Determine the (x, y) coordinate at the center of the cell enclosing the given text.  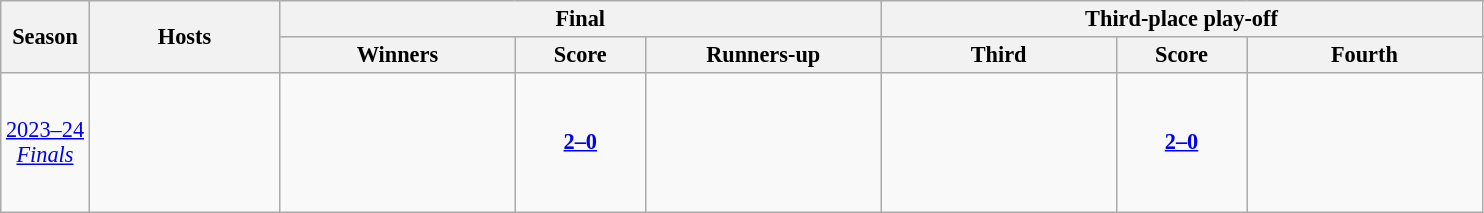
Winners (398, 55)
Hosts (184, 37)
Fourth (1364, 55)
Runners-up (762, 55)
Third (998, 55)
Season (45, 37)
2023–24Finals (45, 142)
Third-place play-off (1182, 19)
Final (580, 19)
